Determine the (x, y) coordinate at the center of the cell enclosing the given text.  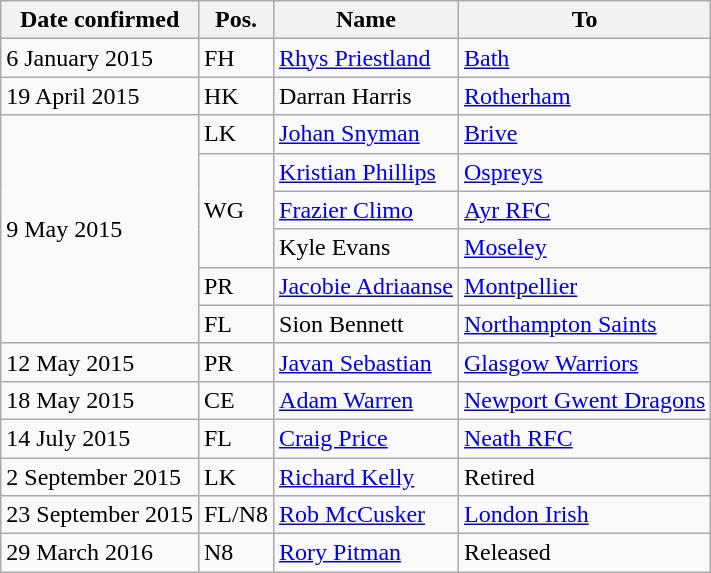
N8 (236, 553)
Montpellier (585, 286)
Pos. (236, 20)
Ospreys (585, 172)
CE (236, 400)
Brive (585, 134)
Ayr RFC (585, 210)
Moseley (585, 248)
Rory Pitman (366, 553)
Sion Bennett (366, 324)
Northampton Saints (585, 324)
Richard Kelly (366, 477)
Glasgow Warriors (585, 362)
18 May 2015 (100, 400)
FL/N8 (236, 515)
London Irish (585, 515)
WG (236, 210)
2 September 2015 (100, 477)
Frazier Climo (366, 210)
Bath (585, 58)
Craig Price (366, 438)
Name (366, 20)
Newport Gwent Dragons (585, 400)
Retired (585, 477)
29 March 2016 (100, 553)
Kristian Phillips (366, 172)
HK (236, 96)
To (585, 20)
9 May 2015 (100, 229)
Rob McCusker (366, 515)
14 July 2015 (100, 438)
Javan Sebastian (366, 362)
Rotherham (585, 96)
Released (585, 553)
Kyle Evans (366, 248)
Date confirmed (100, 20)
Rhys Priestland (366, 58)
Darran Harris (366, 96)
23 September 2015 (100, 515)
Adam Warren (366, 400)
19 April 2015 (100, 96)
Jacobie Adriaanse (366, 286)
Johan Snyman (366, 134)
6 January 2015 (100, 58)
12 May 2015 (100, 362)
FH (236, 58)
Neath RFC (585, 438)
